Capture the cell that displays the provided text and extract its (x, y) central coordinate. 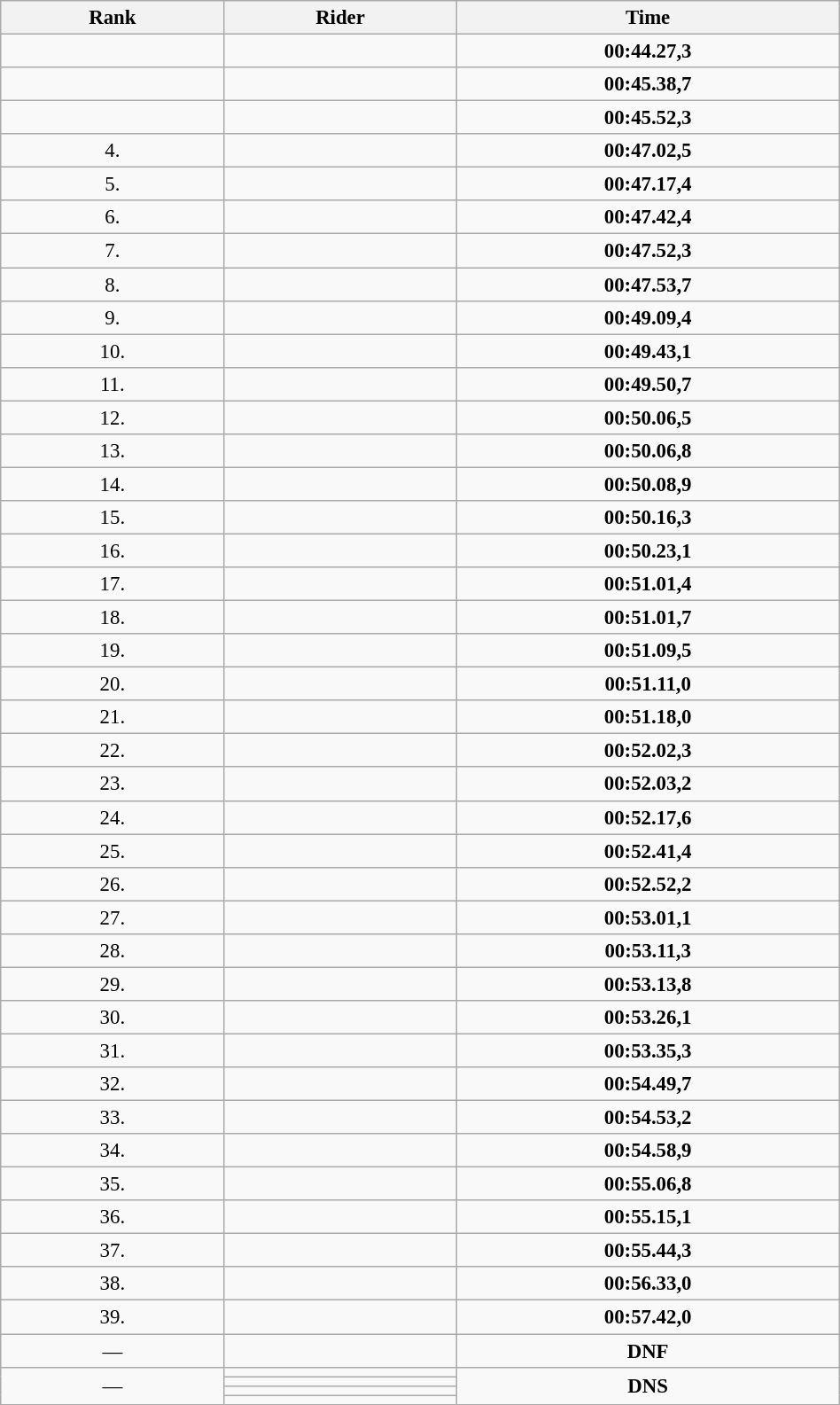
Time (648, 18)
00:53.35,3 (648, 1050)
00:52.52,2 (648, 884)
26. (113, 884)
00:50.08,9 (648, 484)
00:50.06,8 (648, 451)
00:53.26,1 (648, 1018)
00:52.41,4 (648, 851)
25. (113, 851)
00:45.38,7 (648, 84)
4. (113, 151)
9. (113, 317)
00:53.11,3 (648, 951)
00:52.03,2 (648, 784)
00:47.02,5 (648, 151)
37. (113, 1251)
DNS (648, 1385)
Rank (113, 18)
29. (113, 984)
34. (113, 1151)
00:50.23,1 (648, 550)
36. (113, 1217)
21. (113, 717)
DNF (648, 1351)
18. (113, 618)
16. (113, 550)
00:53.01,1 (648, 917)
00:49.43,1 (648, 351)
39. (113, 1317)
00:57.42,0 (648, 1317)
14. (113, 484)
20. (113, 684)
24. (113, 817)
30. (113, 1018)
15. (113, 518)
12. (113, 418)
00:47.53,7 (648, 285)
8. (113, 285)
Rider (340, 18)
35. (113, 1184)
38. (113, 1284)
00:54.49,7 (648, 1084)
00:56.33,0 (648, 1284)
00:53.13,8 (648, 984)
33. (113, 1118)
00:52.02,3 (648, 751)
23. (113, 784)
00:51.18,0 (648, 717)
00:44.27,3 (648, 51)
11. (113, 384)
10. (113, 351)
00:51.01,7 (648, 618)
17. (113, 584)
5. (113, 184)
19. (113, 651)
00:55.44,3 (648, 1251)
00:47.17,4 (648, 184)
00:54.53,2 (648, 1118)
00:51.11,0 (648, 684)
00:45.52,3 (648, 118)
00:51.01,4 (648, 584)
31. (113, 1050)
00:47.42,4 (648, 217)
13. (113, 451)
00:55.06,8 (648, 1184)
22. (113, 751)
00:49.09,4 (648, 317)
00:47.52,3 (648, 251)
27. (113, 917)
00:52.17,6 (648, 817)
00:49.50,7 (648, 384)
7. (113, 251)
28. (113, 951)
32. (113, 1084)
00:50.16,3 (648, 518)
6. (113, 217)
00:50.06,5 (648, 418)
00:54.58,9 (648, 1151)
00:51.09,5 (648, 651)
00:55.15,1 (648, 1217)
